Scan for the cell matching the given text and deliver its [x, y] coordinate at center. 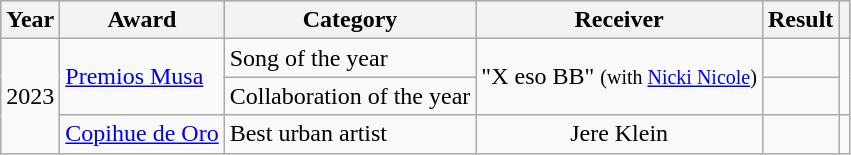
Copihue de Oro [142, 134]
Jere Klein [620, 134]
2023 [30, 96]
Category [350, 20]
Receiver [620, 20]
Result [800, 20]
"X eso BB" (with Nicki Nicole) [620, 77]
Collaboration of the year [350, 96]
Year [30, 20]
Premios Musa [142, 77]
Best urban artist [350, 134]
Song of the year [350, 58]
Award [142, 20]
